Capture the cell that displays the provided text and extract its (x, y) central coordinate. 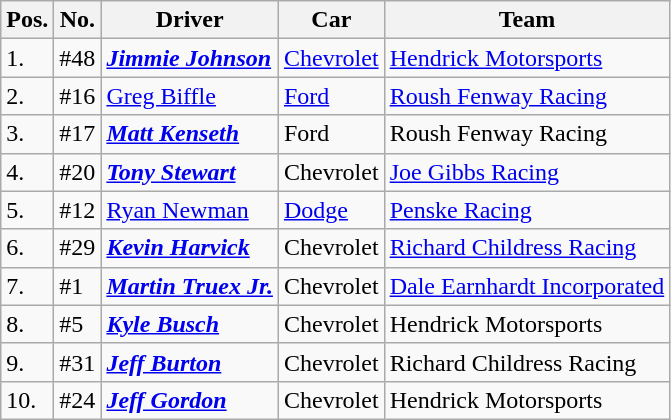
10. (28, 400)
#31 (78, 362)
#16 (78, 96)
Dale Earnhardt Incorporated (527, 286)
Kevin Harvick (190, 248)
#5 (78, 324)
Car (331, 20)
8. (28, 324)
#24 (78, 400)
Pos. (28, 20)
Tony Stewart (190, 172)
#20 (78, 172)
Jimmie Johnson (190, 58)
Matt Kenseth (190, 134)
Team (527, 20)
6. (28, 248)
No. (78, 20)
Jeff Gordon (190, 400)
#1 (78, 286)
5. (28, 210)
3. (28, 134)
9. (28, 362)
7. (28, 286)
Greg Biffle (190, 96)
Joe Gibbs Racing (527, 172)
2. (28, 96)
Martin Truex Jr. (190, 286)
Penske Racing (527, 210)
Driver (190, 20)
#48 (78, 58)
#17 (78, 134)
Kyle Busch (190, 324)
#12 (78, 210)
4. (28, 172)
Jeff Burton (190, 362)
Dodge (331, 210)
Ryan Newman (190, 210)
#29 (78, 248)
1. (28, 58)
